From the cell containing the given text, extract its center point as (x, y) coordinate. 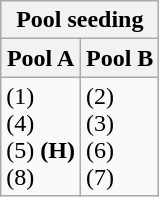
Pool B (119, 58)
(1) (4) (5) (H) (8) (41, 136)
Pool seeding (80, 20)
(2) (3) (6) (7) (119, 136)
Pool A (41, 58)
